Scan for the cell matching the given text and deliver its [x, y] coordinate at center. 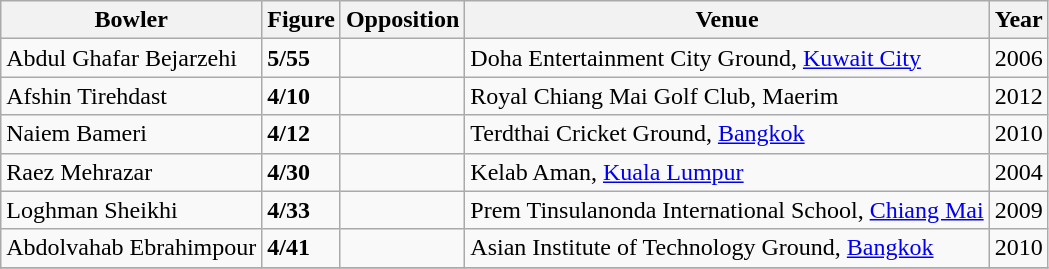
4/33 [302, 210]
Afshin Tirehdast [132, 96]
Opposition [402, 20]
Royal Chiang Mai Golf Club, Maerim [727, 96]
Abdul Ghafar Bejarzehi [132, 58]
2012 [1018, 96]
Raez Mehrazar [132, 172]
4/41 [302, 248]
Bowler [132, 20]
2004 [1018, 172]
4/10 [302, 96]
Naiem Bameri [132, 134]
Kelab Aman, Kuala Lumpur [727, 172]
4/30 [302, 172]
Asian Institute of Technology Ground, Bangkok [727, 248]
Terdthai Cricket Ground, Bangkok [727, 134]
Abdolvahab Ebrahimpour [132, 248]
Loghman Sheikhi [132, 210]
4/12 [302, 134]
Doha Entertainment City Ground, Kuwait City [727, 58]
5/55 [302, 58]
2009 [1018, 210]
Venue [727, 20]
Prem Tinsulanonda International School, Chiang Mai [727, 210]
2006 [1018, 58]
Year [1018, 20]
Figure [302, 20]
